Find where the given text appears and provide that cell's center as [X, Y] coordinate. 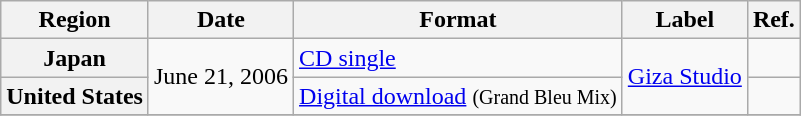
Format [458, 20]
Giza Studio [684, 77]
Japan [75, 58]
Digital download (Grand Bleu Mix) [458, 96]
CD single [458, 58]
Date [220, 20]
United States [75, 96]
Label [684, 20]
June 21, 2006 [220, 77]
Region [75, 20]
Ref. [774, 20]
